Pinpoint the cell where the given text exists, returning its (X, Y) midpoint coordinate. 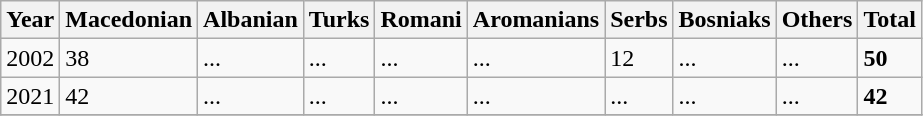
2021 (30, 96)
Turks (339, 20)
50 (890, 58)
12 (639, 58)
Albanian (251, 20)
Macedonian (129, 20)
Year (30, 20)
Bosniaks (724, 20)
Romani (421, 20)
Aromanians (536, 20)
2002 (30, 58)
38 (129, 58)
Serbs (639, 20)
Total (890, 20)
Others (817, 20)
